Scan for the cell matching the given text and deliver its (X, Y) coordinate at center. 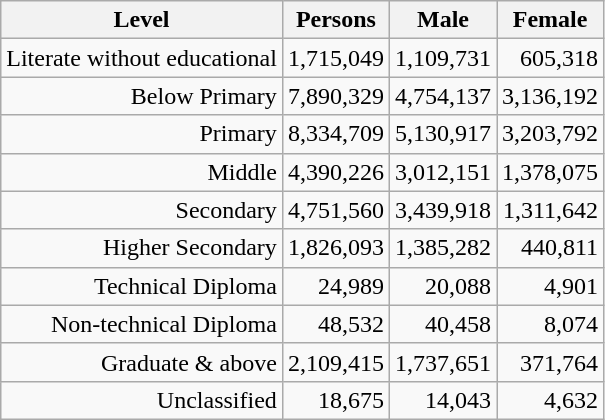
48,532 (336, 324)
3,012,151 (442, 172)
Unclassified (142, 400)
605,318 (550, 58)
20,088 (442, 286)
18,675 (336, 400)
Graduate & above (142, 362)
40,458 (442, 324)
4,901 (550, 286)
Below Primary (142, 96)
371,764 (550, 362)
4,754,137 (442, 96)
Persons (336, 20)
Technical Diploma (142, 286)
1,311,642 (550, 210)
3,203,792 (550, 134)
1,715,049 (336, 58)
Level (142, 20)
4,390,226 (336, 172)
1,385,282 (442, 248)
1,826,093 (336, 248)
Female (550, 20)
Higher Secondary (142, 248)
3,136,192 (550, 96)
Male (442, 20)
7,890,329 (336, 96)
4,632 (550, 400)
14,043 (442, 400)
1,737,651 (442, 362)
5,130,917 (442, 134)
1,109,731 (442, 58)
4,751,560 (336, 210)
Middle (142, 172)
24,989 (336, 286)
Secondary (142, 210)
2,109,415 (336, 362)
8,334,709 (336, 134)
3,439,918 (442, 210)
Primary (142, 134)
1,378,075 (550, 172)
Non-technical Diploma (142, 324)
440,811 (550, 248)
8,074 (550, 324)
Literate without educational (142, 58)
